Capture the cell that displays the provided text and extract its [X, Y] central coordinate. 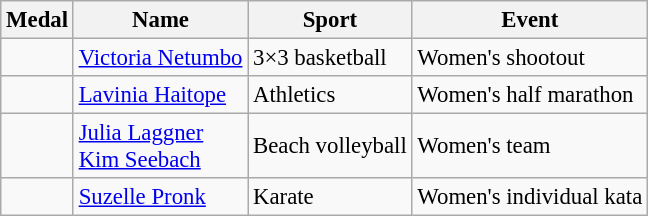
Beach volleyball [330, 146]
Name [160, 20]
Julia LaggnerKim Seebach [160, 146]
Women's team [530, 146]
Victoria Netumbo [160, 58]
Women's shootout [530, 58]
Karate [330, 197]
Suzelle Pronk [160, 197]
Women's individual kata [530, 197]
Athletics [330, 95]
Lavinia Haitope [160, 95]
Medal [38, 20]
3×3 basketball [330, 58]
Sport [330, 20]
Women's half marathon [530, 95]
Event [530, 20]
